From the cell containing the given text, extract its center point as [x, y] coordinate. 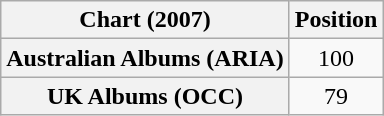
Chart (2007) [145, 20]
79 [336, 96]
Position [336, 20]
100 [336, 58]
UK Albums (OCC) [145, 96]
Australian Albums (ARIA) [145, 58]
